Detect which cell encompasses the target text, then output its (x, y) center coordinate. 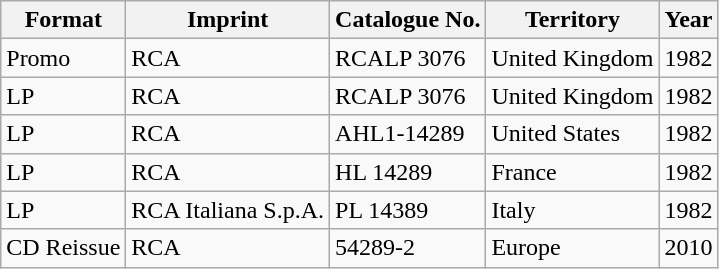
Year (688, 20)
Territory (572, 20)
PL 14389 (408, 210)
Italy (572, 210)
RCA Italiana S.p.A. (228, 210)
CD Reissue (64, 248)
Promo (64, 58)
Catalogue No. (408, 20)
HL 14289 (408, 172)
AHL1-14289 (408, 134)
Imprint (228, 20)
54289-2 (408, 248)
Europe (572, 248)
2010 (688, 248)
United States (572, 134)
France (572, 172)
Format (64, 20)
